Pinpoint the cell where the given text exists, returning its (x, y) midpoint coordinate. 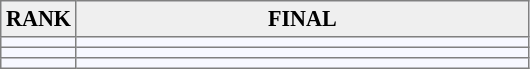
FINAL (302, 19)
RANK (39, 19)
